Return (x, y) of the center of cell containing provided text 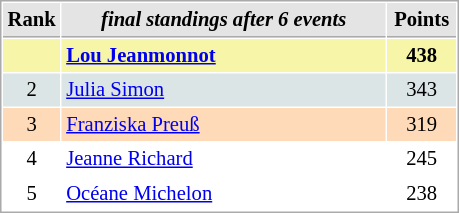
Points (422, 20)
Julia Simon (224, 90)
Jeanne Richard (224, 158)
Rank (32, 20)
Lou Jeanmonnot (224, 56)
438 (422, 56)
4 (32, 158)
319 (422, 124)
final standings after 6 events (224, 20)
245 (422, 158)
Franziska Preuß (224, 124)
343 (422, 90)
5 (32, 194)
238 (422, 194)
2 (32, 90)
3 (32, 124)
Océane Michelon (224, 194)
